Output the [x, y] coordinate of the center of the cell containing the given text.  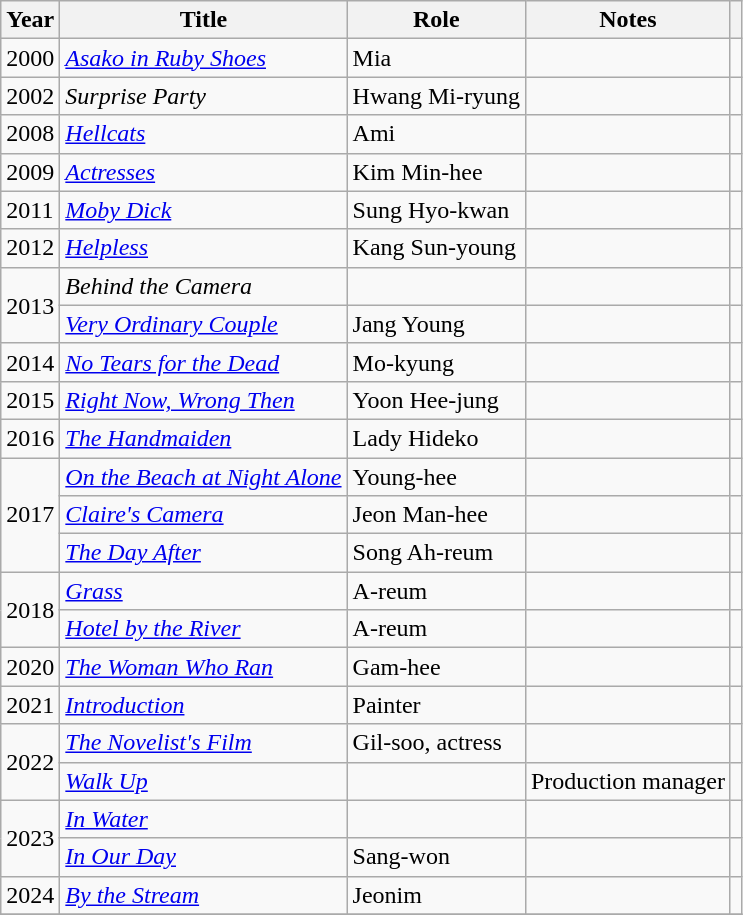
Walk Up [204, 781]
Kim Min-hee [436, 172]
Song Ah-reum [436, 553]
2022 [30, 762]
2024 [30, 895]
2017 [30, 515]
Title [204, 20]
Hellcats [204, 134]
In Our Day [204, 857]
Jeonim [436, 895]
Lady Hideko [436, 438]
Grass [204, 591]
Young-hee [436, 477]
Very Ordinary Couple [204, 324]
Painter [436, 705]
Moby Dick [204, 210]
Jeon Man-hee [436, 515]
No Tears for the Dead [204, 362]
On the Beach at Night Alone [204, 477]
The Handmaiden [204, 438]
The Woman Who Ran [204, 667]
Right Now, Wrong Then [204, 400]
Hwang Mi-ryung [436, 96]
2002 [30, 96]
Notes [628, 20]
Production manager [628, 781]
2013 [30, 305]
2011 [30, 210]
Introduction [204, 705]
2009 [30, 172]
Helpless [204, 248]
2012 [30, 248]
In Water [204, 819]
Actresses [204, 172]
Asako in Ruby Shoes [204, 58]
Gil-soo, actress [436, 743]
Sung Hyo-kwan [436, 210]
Year [30, 20]
Claire's Camera [204, 515]
2008 [30, 134]
The Day After [204, 553]
Sang-won [436, 857]
Surprise Party [204, 96]
2020 [30, 667]
2021 [30, 705]
2000 [30, 58]
Gam-hee [436, 667]
Jang Young [436, 324]
Kang Sun-young [436, 248]
Ami [436, 134]
The Novelist's Film [204, 743]
Role [436, 20]
Behind the Camera [204, 286]
Mo-kyung [436, 362]
2016 [30, 438]
By the Stream [204, 895]
2018 [30, 610]
Yoon Hee-jung [436, 400]
2023 [30, 838]
2015 [30, 400]
2014 [30, 362]
Mia [436, 58]
Hotel by the River [204, 629]
